Output the [x, y] coordinate of the center of the cell containing the given text.  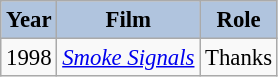
Thanks [239, 58]
1998 [29, 58]
Film [128, 20]
Role [239, 20]
Year [29, 20]
Smoke Signals [128, 58]
